From the cell containing the given text, extract its center point as [X, Y] coordinate. 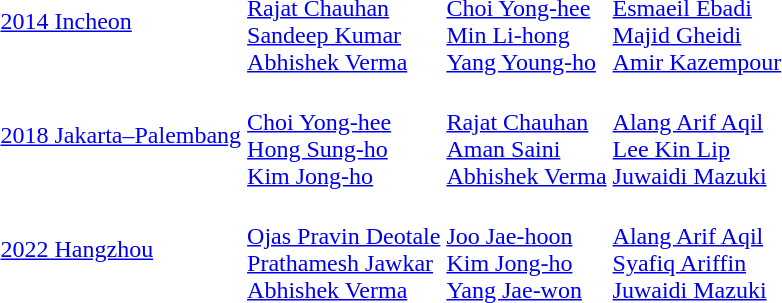
Rajat ChauhanAman SainiAbhishek Verma [526, 136]
Choi Yong-heeHong Sung-hoKim Jong-ho [344, 136]
